Determine the [x, y] coordinate at the center of the cell enclosing the given text.  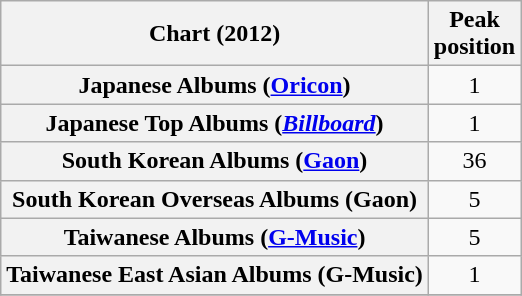
36 [474, 161]
Taiwanese East Asian Albums (G-Music) [215, 275]
Japanese Top Albums (Billboard) [215, 123]
South Korean Albums (Gaon) [215, 161]
Peakposition [474, 34]
Japanese Albums (Oricon) [215, 85]
Taiwanese Albums (G-Music) [215, 237]
South Korean Overseas Albums (Gaon) [215, 199]
Chart (2012) [215, 34]
